Pinpoint the cell where the given text exists, returning its (x, y) midpoint coordinate. 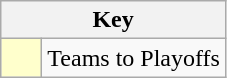
Key (114, 20)
Teams to Playoffs (134, 58)
